Extract the (X, Y) coordinate from the center of the cell holding the provided text.  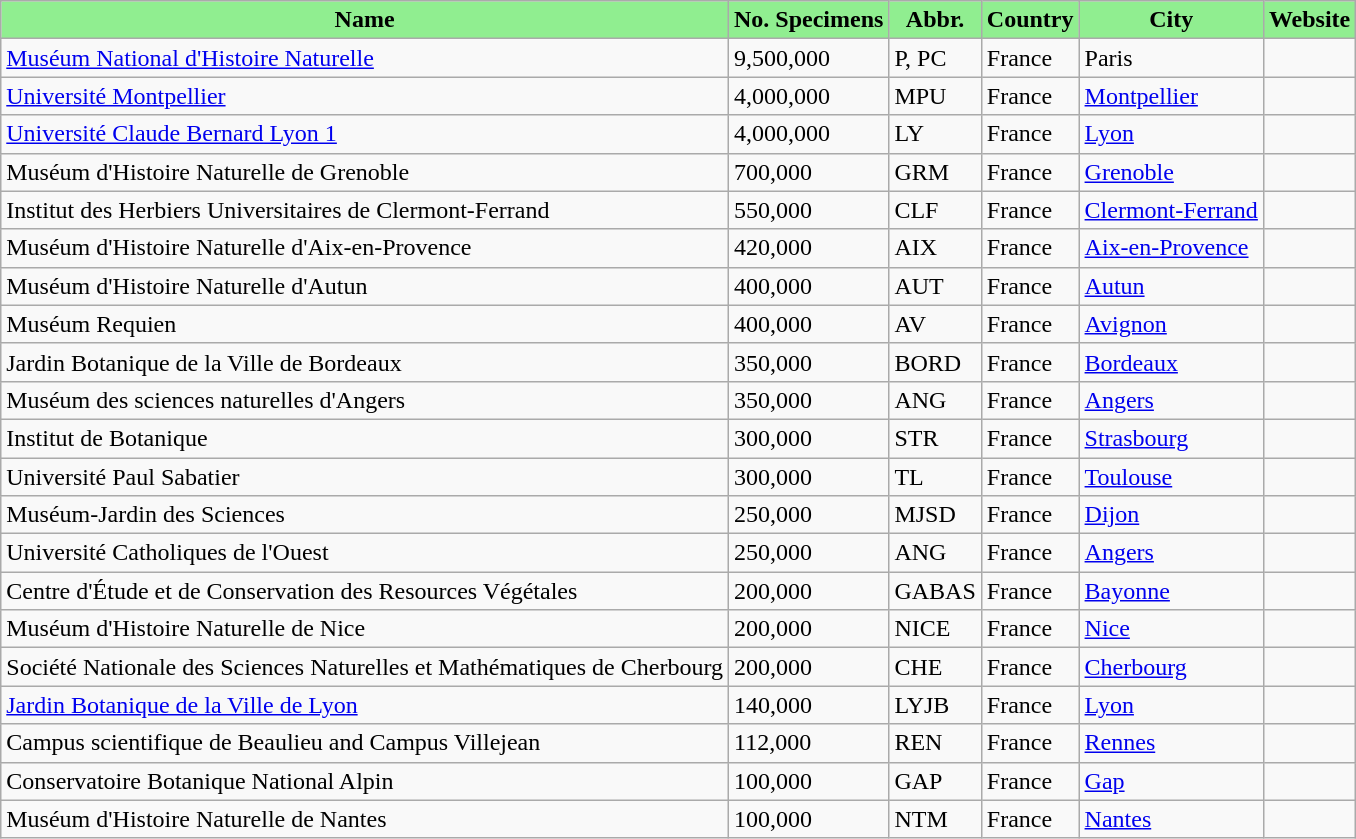
Institut des Herbiers Universitaires de Clermont-Ferrand (365, 210)
CLF (935, 210)
Grenoble (1171, 172)
P, PC (935, 58)
REN (935, 743)
GAP (935, 781)
GABAS (935, 591)
Société Nationale des Sciences Naturelles et Mathématiques de Cherbourg (365, 667)
MJSD (935, 515)
Muséum d'Histoire Naturelle d'Aix-en-Provence (365, 248)
Cherbourg (1171, 667)
Nantes (1171, 819)
Montpellier (1171, 96)
700,000 (808, 172)
Muséum d'Histoire Naturelle d'Autun (365, 286)
GRM (935, 172)
No. Specimens (808, 20)
AUT (935, 286)
Autun (1171, 286)
140,000 (808, 705)
Université Catholiques de l'Ouest (365, 553)
Country (1030, 20)
LY (935, 134)
MPU (935, 96)
Université Paul Sabatier (365, 477)
Campus scientifique de Beaulieu and Campus Villejean (365, 743)
Muséum des sciences naturelles d'Angers (365, 400)
Aix-en-Provence (1171, 248)
Strasbourg (1171, 438)
9,500,000 (808, 58)
Avignon (1171, 324)
CHE (935, 667)
NTM (935, 819)
Jardin Botanique de la Ville de Bordeaux (365, 362)
City (1171, 20)
Muséum d'Histoire Naturelle de Grenoble (365, 172)
Université Claude Bernard Lyon 1 (365, 134)
Gap (1171, 781)
Bayonne (1171, 591)
Name (365, 20)
Muséum-Jardin des Sciences (365, 515)
Abbr. (935, 20)
Paris (1171, 58)
Muséum d'Histoire Naturelle de Nice (365, 629)
Clermont-Ferrand (1171, 210)
Bordeaux (1171, 362)
Centre d'Étude et de Conservation des Resources Végétales (365, 591)
Nice (1171, 629)
BORD (935, 362)
Jardin Botanique de la Ville de Lyon (365, 705)
420,000 (808, 248)
AIX (935, 248)
NICE (935, 629)
Dijon (1171, 515)
Muséum Requien (365, 324)
TL (935, 477)
Muséum d'Histoire Naturelle de Nantes (365, 819)
112,000 (808, 743)
Rennes (1171, 743)
AV (935, 324)
Institut de Botanique (365, 438)
STR (935, 438)
Université Montpellier (365, 96)
Muséum National d'Histoire Naturelle (365, 58)
Website (1309, 20)
Conservatoire Botanique National Alpin (365, 781)
LYJB (935, 705)
550,000 (808, 210)
Toulouse (1171, 477)
